Determine the [x, y] coordinate at the center of the cell enclosing the given text.  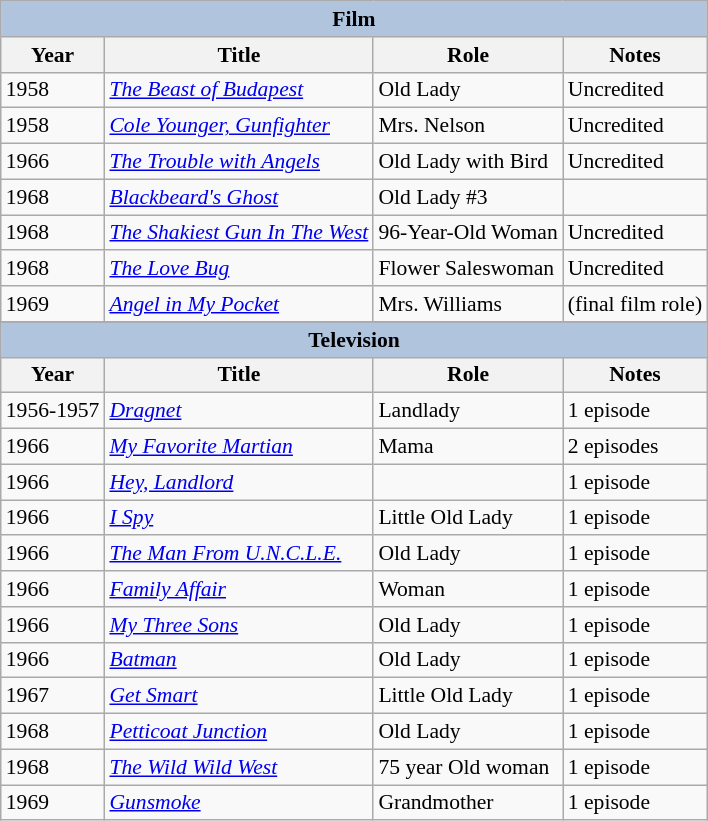
Television [354, 340]
The Trouble with Angels [238, 162]
Mrs. Williams [468, 304]
My Three Sons [238, 625]
2 episodes [635, 447]
1956-1957 [53, 411]
Batman [238, 660]
Woman [468, 589]
Hey, Landlord [238, 482]
Get Smart [238, 696]
Flower Saleswoman [468, 269]
My Favorite Martian [238, 447]
The Love Bug [238, 269]
Film [354, 19]
Family Affair [238, 589]
Blackbeard's Ghost [238, 197]
Old Lady #3 [468, 197]
Petticoat Junction [238, 732]
96-Year-Old Woman [468, 233]
75 year Old woman [468, 767]
1967 [53, 696]
The Beast of Budapest [238, 90]
The Wild Wild West [238, 767]
The Man From U.N.C.L.E. [238, 554]
I Spy [238, 518]
(final film role) [635, 304]
Dragnet [238, 411]
The Shakiest Gun In The West [238, 233]
Mama [468, 447]
Landlady [468, 411]
Mrs. Nelson [468, 126]
Angel in My Pocket [238, 304]
Old Lady with Bird [468, 162]
Grandmother [468, 803]
Cole Younger, Gunfighter [238, 126]
Gunsmoke [238, 803]
